Return [X, Y] of the center of cell containing provided text 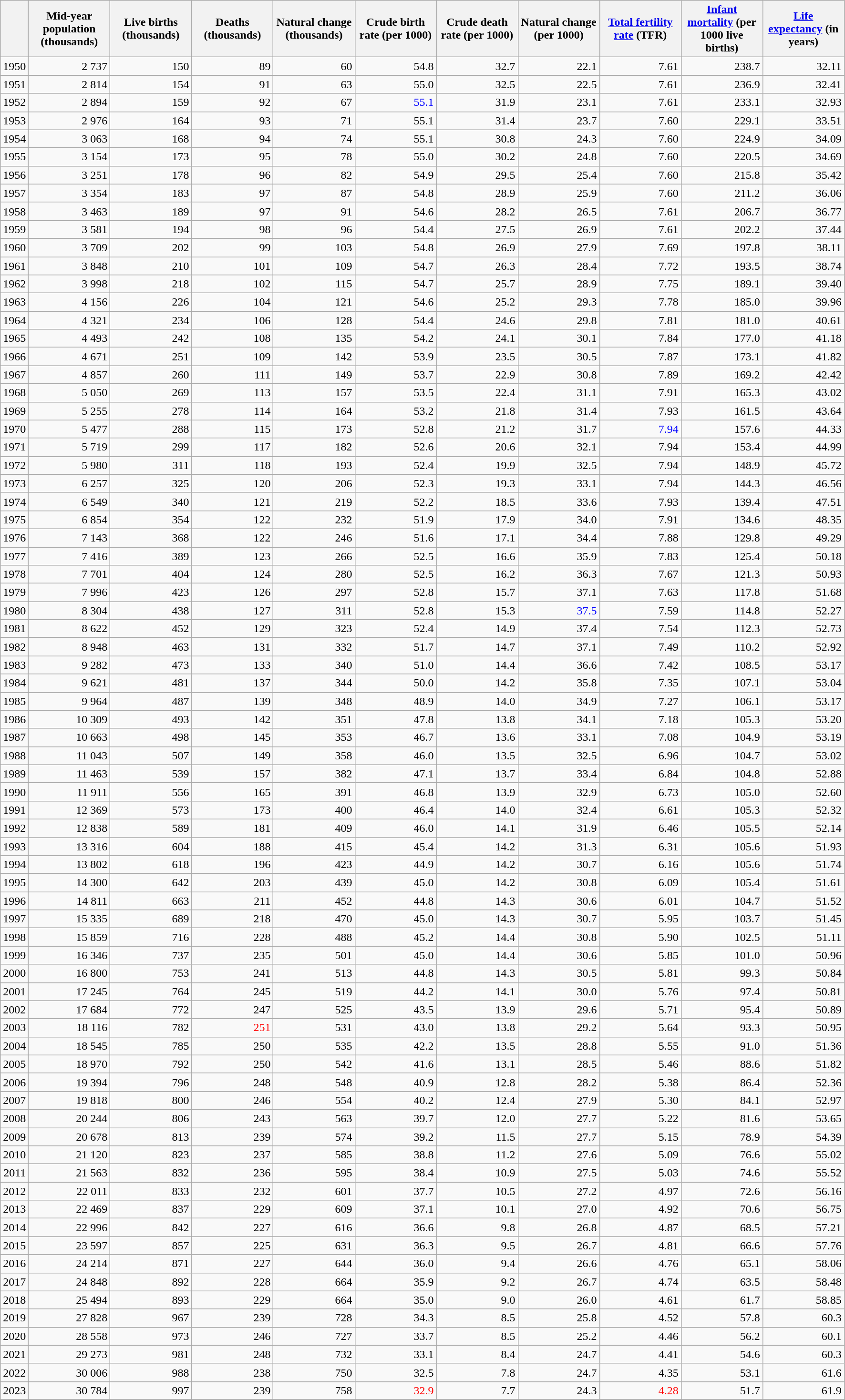
139 [233, 701]
9.5 [477, 1246]
9 964 [70, 701]
15.3 [477, 611]
72.6 [722, 1191]
51.68 [803, 593]
2004 [14, 1046]
10.1 [477, 1209]
36.77 [803, 211]
98 [233, 229]
105.4 [722, 883]
60 [314, 66]
4.81 [640, 1246]
663 [151, 901]
11.2 [477, 1155]
325 [151, 483]
6.96 [640, 756]
139.4 [722, 501]
2 737 [70, 66]
57.8 [722, 1318]
1987 [14, 737]
353 [314, 737]
5.71 [640, 1010]
19.3 [477, 483]
13 316 [70, 846]
169.2 [722, 375]
2001 [14, 991]
1983 [14, 665]
58.48 [803, 1282]
13.6 [477, 737]
589 [151, 828]
101.0 [722, 955]
15 335 [70, 919]
563 [314, 1118]
53.9 [396, 357]
18 116 [70, 1028]
63.5 [722, 1282]
2 814 [70, 84]
202.2 [722, 229]
3 709 [70, 247]
110.2 [722, 647]
165 [233, 792]
2000 [14, 973]
10.5 [477, 1191]
4.76 [640, 1264]
2022 [14, 1372]
2013 [14, 1209]
74.6 [722, 1173]
16.2 [477, 574]
234 [151, 320]
37.4 [559, 629]
573 [151, 810]
124 [233, 574]
1974 [14, 501]
8 622 [70, 629]
1991 [14, 810]
53.2 [396, 411]
65.1 [722, 1264]
7 701 [70, 574]
5.85 [640, 955]
2 894 [70, 102]
219 [314, 501]
481 [151, 683]
57.76 [803, 1246]
47.8 [396, 719]
3 998 [70, 284]
6.31 [640, 846]
38.11 [803, 247]
1954 [14, 139]
967 [151, 1318]
260 [151, 375]
288 [151, 429]
188 [233, 846]
1963 [14, 302]
34.3 [396, 1318]
525 [314, 1010]
7.89 [640, 375]
10 663 [70, 737]
5 719 [70, 447]
26.8 [559, 1227]
34.69 [803, 157]
4.35 [640, 1372]
8 304 [70, 611]
99 [233, 247]
7.83 [640, 556]
52.88 [803, 774]
6.46 [640, 828]
50.96 [803, 955]
4 671 [70, 357]
30 784 [70, 1390]
236.9 [722, 84]
33.7 [396, 1336]
2005 [14, 1064]
30 006 [70, 1372]
32.93 [803, 102]
1961 [14, 266]
153.4 [722, 447]
82 [314, 175]
473 [151, 665]
539 [151, 774]
2023 [14, 1390]
1994 [14, 865]
159 [151, 102]
2006 [14, 1082]
135 [314, 338]
52.27 [803, 611]
1988 [14, 756]
618 [151, 865]
7.87 [640, 357]
750 [314, 1372]
25.7 [477, 284]
857 [151, 1246]
18 545 [70, 1046]
463 [151, 647]
86.4 [722, 1082]
45.2 [396, 937]
3 154 [70, 157]
727 [314, 1336]
498 [151, 737]
1958 [14, 211]
24.1 [477, 338]
46.8 [396, 792]
25.4 [559, 175]
206 [314, 483]
241 [233, 973]
14.7 [477, 647]
2009 [14, 1137]
1970 [14, 429]
52.14 [803, 828]
194 [151, 229]
120 [233, 483]
29 273 [70, 1354]
133 [233, 665]
102.5 [722, 937]
34.0 [559, 520]
3 581 [70, 229]
7.63 [640, 593]
38.8 [396, 1155]
25.9 [559, 193]
22 011 [70, 1191]
129 [233, 629]
66.6 [722, 1246]
1977 [14, 556]
24.6 [477, 320]
27.0 [559, 1209]
8.4 [477, 1354]
5.22 [640, 1118]
27 828 [70, 1318]
1980 [14, 611]
215.8 [722, 175]
1995 [14, 883]
40.61 [803, 320]
21 120 [70, 1155]
3 463 [70, 211]
1971 [14, 447]
117 [233, 447]
53.20 [803, 719]
229.1 [722, 121]
2003 [14, 1028]
833 [151, 1191]
389 [151, 556]
14 300 [70, 883]
354 [151, 520]
4.97 [640, 1191]
165.3 [722, 393]
5 477 [70, 429]
5.55 [640, 1046]
181 [233, 828]
1951 [14, 84]
95.4 [722, 1010]
10 309 [70, 719]
23 597 [70, 1246]
1966 [14, 357]
54.2 [396, 338]
806 [151, 1118]
144.3 [722, 483]
17.1 [477, 538]
106.1 [722, 701]
513 [314, 973]
19.9 [477, 465]
269 [151, 393]
37.44 [803, 229]
13.1 [477, 1064]
1953 [14, 121]
415 [314, 846]
13.7 [477, 774]
1965 [14, 338]
8 948 [70, 647]
772 [151, 1010]
181.0 [722, 320]
31.1 [559, 393]
206.7 [722, 211]
24.8 [559, 157]
2016 [14, 1264]
43.64 [803, 411]
104 [233, 302]
94 [233, 139]
988 [151, 1372]
2021 [14, 1354]
50.89 [803, 1010]
105.5 [722, 828]
125.4 [722, 556]
785 [151, 1046]
40.9 [396, 1082]
38.74 [803, 266]
44.2 [396, 991]
51.11 [803, 937]
32.7 [477, 66]
2020 [14, 1336]
50.18 [803, 556]
224.9 [722, 139]
25 494 [70, 1300]
71 [314, 121]
6.01 [640, 901]
28.5 [559, 1064]
893 [151, 1300]
93 [233, 121]
7.59 [640, 611]
28.4 [559, 266]
493 [151, 719]
7.67 [640, 574]
13 802 [70, 865]
30.2 [477, 157]
716 [151, 937]
50.81 [803, 991]
168 [151, 139]
31.7 [559, 429]
53.5 [396, 393]
3 848 [70, 266]
6 257 [70, 483]
19 394 [70, 1082]
128 [314, 320]
574 [314, 1137]
404 [151, 574]
48.35 [803, 520]
837 [151, 1209]
1982 [14, 647]
35.0 [396, 1300]
2010 [14, 1155]
6.84 [640, 774]
1992 [14, 828]
112.3 [722, 629]
20.6 [477, 447]
242 [151, 338]
7.18 [640, 719]
35.42 [803, 175]
52.32 [803, 810]
16 346 [70, 955]
11.5 [477, 1137]
103.7 [722, 919]
616 [314, 1227]
1962 [14, 284]
243 [233, 1118]
43.5 [396, 1010]
41.82 [803, 357]
81.6 [722, 1118]
6 549 [70, 501]
78 [314, 157]
27.6 [559, 1155]
237 [233, 1155]
34.4 [559, 538]
22.9 [477, 375]
22.4 [477, 393]
51.82 [803, 1064]
55.52 [803, 1173]
22 996 [70, 1227]
131 [233, 647]
1956 [14, 175]
9 621 [70, 683]
53.65 [803, 1118]
871 [151, 1264]
117.8 [722, 593]
391 [314, 792]
997 [151, 1390]
585 [314, 1155]
4.74 [640, 1282]
29.5 [477, 175]
99.3 [722, 973]
44.9 [396, 865]
1990 [14, 792]
842 [151, 1227]
26.0 [559, 1300]
67 [314, 102]
323 [314, 629]
41.6 [396, 1064]
438 [151, 611]
7.69 [640, 247]
9.4 [477, 1264]
57.21 [803, 1227]
40.2 [396, 1100]
51.9 [396, 520]
7 996 [70, 593]
58.85 [803, 1300]
49.29 [803, 538]
973 [151, 1336]
642 [151, 883]
2015 [14, 1246]
758 [314, 1390]
211 [233, 901]
51.36 [803, 1046]
46.7 [396, 737]
27.2 [559, 1191]
52.97 [803, 1100]
203 [233, 883]
42.42 [803, 375]
29.3 [559, 302]
225 [233, 1246]
782 [151, 1028]
51.52 [803, 901]
114.8 [722, 611]
1989 [14, 774]
439 [314, 883]
189.1 [722, 284]
2007 [14, 1100]
33.6 [559, 501]
1964 [14, 320]
732 [314, 1354]
47.1 [396, 774]
15 859 [70, 937]
Crude death rate (per 1000) [477, 29]
737 [151, 955]
39.2 [396, 1137]
97.4 [722, 991]
1986 [14, 719]
4.41 [640, 1354]
235 [233, 955]
5.64 [640, 1028]
7.8 [477, 1372]
108 [233, 338]
189 [151, 211]
52.73 [803, 629]
728 [314, 1318]
4 321 [70, 320]
39.96 [803, 302]
1957 [14, 193]
1978 [14, 574]
1979 [14, 593]
17 245 [70, 991]
1984 [14, 683]
1959 [14, 229]
84.1 [722, 1100]
1973 [14, 483]
1999 [14, 955]
2002 [14, 1010]
12 369 [70, 810]
18 970 [70, 1064]
54.9 [396, 175]
5 980 [70, 465]
92 [233, 102]
74 [314, 139]
50.95 [803, 1028]
5.90 [640, 937]
25.8 [559, 1318]
63 [314, 84]
33.4 [559, 774]
106 [233, 320]
173.1 [722, 357]
53.02 [803, 756]
554 [314, 1100]
4.28 [640, 1390]
368 [151, 538]
535 [314, 1046]
178 [151, 175]
32.41 [803, 84]
51.61 [803, 883]
41.18 [803, 338]
382 [314, 774]
800 [151, 1100]
7.84 [640, 338]
52.6 [396, 447]
193 [314, 465]
28.8 [559, 1046]
58.06 [803, 1264]
53.19 [803, 737]
400 [314, 810]
5.46 [640, 1064]
126 [233, 593]
16.6 [477, 556]
2008 [14, 1118]
2017 [14, 1282]
220.5 [722, 157]
5.76 [640, 991]
1997 [14, 919]
196 [233, 865]
29.8 [559, 320]
1981 [14, 629]
5.09 [640, 1155]
17 684 [70, 1010]
43.0 [396, 1028]
37.7 [396, 1191]
121.3 [722, 574]
36.0 [396, 1264]
61.6 [803, 1372]
1952 [14, 102]
56.75 [803, 1209]
50.93 [803, 574]
101 [233, 266]
556 [151, 792]
2019 [14, 1318]
18.5 [477, 501]
36.06 [803, 193]
55.02 [803, 1155]
764 [151, 991]
22.5 [559, 84]
5.30 [640, 1100]
12.8 [477, 1082]
48.9 [396, 701]
7.72 [640, 266]
351 [314, 719]
247 [233, 1010]
11 911 [70, 792]
51.93 [803, 846]
5 050 [70, 393]
60.1 [803, 1336]
89 [233, 66]
150 [151, 66]
4 857 [70, 375]
332 [314, 647]
601 [314, 1191]
Crude birth rate (per 1000) [396, 29]
30.0 [559, 991]
11 043 [70, 756]
266 [314, 556]
501 [314, 955]
21.2 [477, 429]
21.8 [477, 411]
107.1 [722, 683]
9.2 [477, 1282]
1950 [14, 66]
470 [314, 919]
46.56 [803, 483]
344 [314, 683]
1996 [14, 901]
38.4 [396, 1173]
61.7 [722, 1300]
Live births (thousands) [151, 29]
52.60 [803, 792]
2014 [14, 1227]
154 [151, 84]
145 [233, 737]
9.8 [477, 1227]
1976 [14, 538]
17.9 [477, 520]
39.7 [396, 1118]
5.95 [640, 919]
54.39 [803, 1137]
5.38 [640, 1082]
182 [314, 447]
1998 [14, 937]
53.1 [722, 1372]
548 [314, 1082]
6 854 [70, 520]
177.0 [722, 338]
753 [151, 973]
102 [233, 284]
70.6 [722, 1209]
9 282 [70, 665]
29.2 [559, 1028]
29.6 [559, 1010]
24 214 [70, 1264]
Deaths (thousands) [233, 29]
23.5 [477, 357]
108.5 [722, 665]
519 [314, 991]
211.2 [722, 193]
233.1 [722, 102]
31.3 [559, 846]
542 [314, 1064]
409 [314, 828]
7.75 [640, 284]
113 [233, 393]
6.16 [640, 865]
236 [233, 1173]
4 156 [70, 302]
105.0 [722, 792]
39.40 [803, 284]
7.42 [640, 665]
193.5 [722, 266]
1960 [14, 247]
12.4 [477, 1100]
50.0 [396, 683]
51.74 [803, 865]
7.88 [640, 538]
644 [314, 1264]
297 [314, 593]
42.2 [396, 1046]
238 [233, 1372]
21 563 [70, 1173]
5.15 [640, 1137]
32.4 [559, 810]
Infant mortality (per 1000 live births) [722, 29]
10.9 [477, 1173]
14.9 [477, 629]
51.0 [396, 665]
68.5 [722, 1227]
4.52 [640, 1318]
123 [233, 556]
88.6 [722, 1064]
Natural change (thousands) [314, 29]
2012 [14, 1191]
16 800 [70, 973]
245 [233, 991]
507 [151, 756]
348 [314, 701]
43.02 [803, 393]
76.6 [722, 1155]
114 [233, 411]
45.4 [396, 846]
358 [314, 756]
15.7 [477, 593]
32.1 [559, 447]
24 848 [70, 1282]
95 [233, 157]
45.72 [803, 465]
26.5 [559, 211]
6.61 [640, 810]
792 [151, 1064]
1985 [14, 701]
604 [151, 846]
28 558 [70, 1336]
1955 [14, 157]
47.51 [803, 501]
32.11 [803, 66]
210 [151, 266]
238.7 [722, 66]
197.8 [722, 247]
7.27 [640, 701]
813 [151, 1137]
892 [151, 1282]
631 [314, 1246]
4.87 [640, 1227]
26.6 [559, 1264]
2011 [14, 1173]
1972 [14, 465]
53.7 [396, 375]
7 143 [70, 538]
Mid-year population (thousands) [70, 29]
689 [151, 919]
20 678 [70, 1137]
280 [314, 574]
34.1 [559, 719]
56.2 [722, 1336]
981 [151, 1354]
Life expectancy (in years) [803, 29]
7.78 [640, 302]
488 [314, 937]
202 [151, 247]
103 [314, 247]
5 255 [70, 411]
1969 [14, 411]
Total fertility rate (TFR) [640, 29]
7.81 [640, 320]
52.36 [803, 1082]
487 [151, 701]
278 [151, 411]
7.49 [640, 647]
609 [314, 1209]
4.46 [640, 1336]
34.09 [803, 139]
78.9 [722, 1137]
23.1 [559, 102]
137 [233, 683]
30.1 [559, 338]
832 [151, 1173]
11 463 [70, 774]
161.5 [722, 411]
7.7 [477, 1390]
118 [233, 465]
51.6 [396, 538]
23.7 [559, 121]
19 818 [70, 1100]
127 [233, 611]
56.16 [803, 1191]
185.0 [722, 302]
2018 [14, 1300]
157.6 [722, 429]
37.5 [559, 611]
6.09 [640, 883]
7.08 [640, 737]
52.92 [803, 647]
111 [233, 375]
4 493 [70, 338]
44.33 [803, 429]
91.0 [722, 1046]
93.3 [722, 1028]
299 [151, 447]
46.4 [396, 810]
226 [151, 302]
5.03 [640, 1173]
1993 [14, 846]
1968 [14, 393]
4.92 [640, 1209]
3 251 [70, 175]
1967 [14, 375]
53.04 [803, 683]
129.8 [722, 538]
Natural change (per 1000) [559, 29]
104.8 [722, 774]
22.1 [559, 66]
823 [151, 1155]
9.0 [477, 1300]
7.54 [640, 629]
104.9 [722, 737]
12 838 [70, 828]
61.9 [803, 1390]
51.45 [803, 919]
531 [314, 1028]
87 [314, 193]
796 [151, 1082]
6.73 [640, 792]
22 469 [70, 1209]
148.9 [722, 465]
183 [151, 193]
4.61 [640, 1300]
35.8 [559, 683]
134.6 [722, 520]
50.84 [803, 973]
3 063 [70, 139]
12.0 [477, 1118]
26.3 [477, 266]
14 811 [70, 901]
33.51 [803, 121]
52.2 [396, 501]
34.9 [559, 701]
1975 [14, 520]
52.3 [396, 483]
2 976 [70, 121]
595 [314, 1173]
7.35 [640, 683]
5.81 [640, 973]
7 416 [70, 556]
20 244 [70, 1118]
44.99 [803, 447]
3 354 [70, 193]
